Output the [X, Y] coordinate of the center of the cell containing the given text.  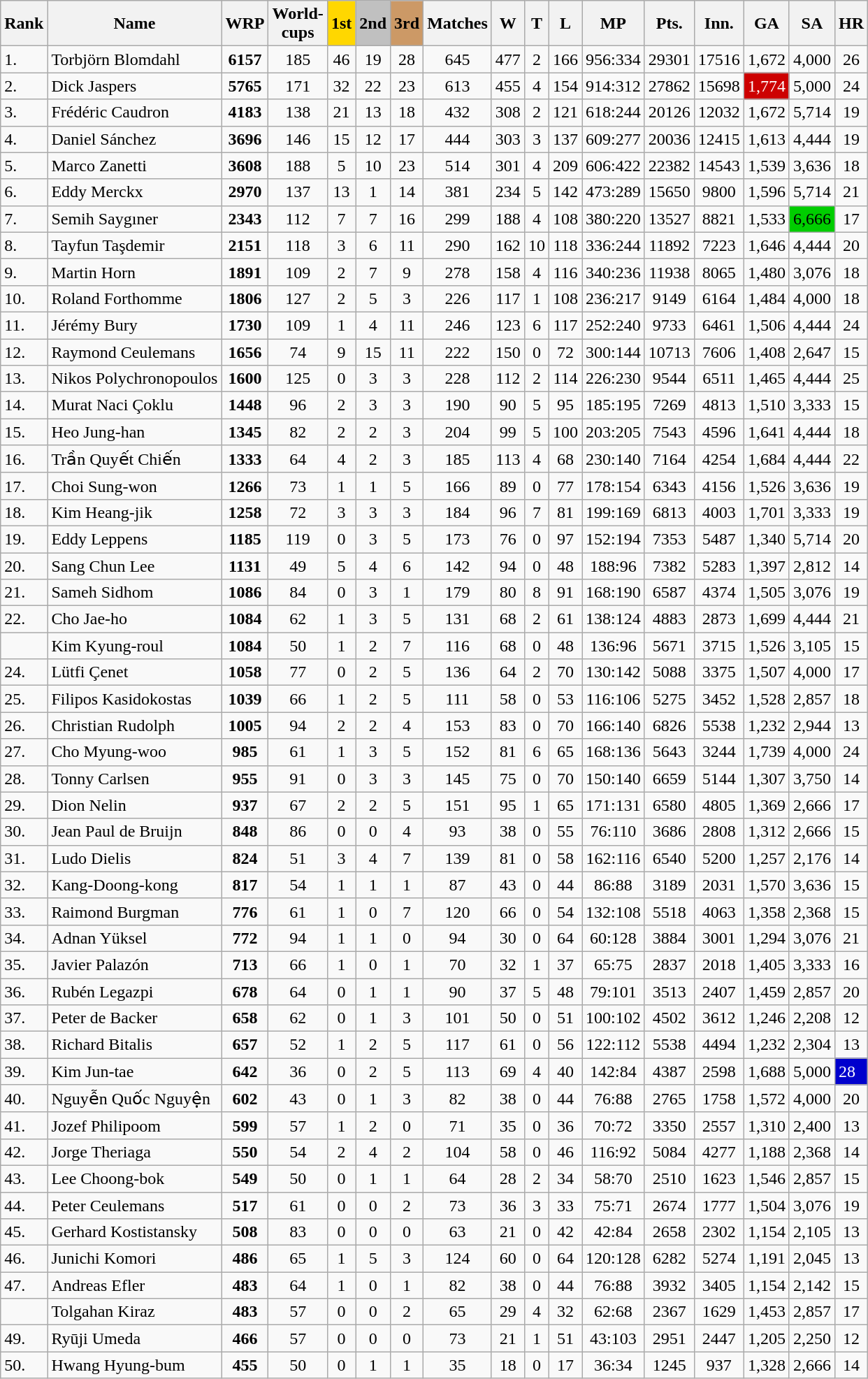
33. [24, 911]
1345 [245, 432]
432 [458, 113]
1,358 [766, 911]
5200 [718, 858]
9544 [670, 379]
World-cups [298, 24]
153 [458, 725]
8 [537, 593]
49 [298, 565]
123 [507, 325]
1730 [245, 325]
2018 [718, 965]
Jorge Theriaga [134, 1152]
7382 [670, 565]
56 [565, 1045]
43:103 [613, 1338]
2,812 [812, 565]
Jozef Philipoom [134, 1125]
1185 [245, 539]
8821 [718, 219]
Adnan Yüksel [134, 938]
3884 [670, 938]
27. [24, 752]
179 [458, 593]
Kim Heang-jik [134, 512]
Dick Jaspers [134, 86]
12. [24, 352]
4813 [718, 405]
136:96 [613, 646]
2970 [245, 192]
3612 [718, 1018]
26. [24, 725]
1039 [245, 699]
76:110 [613, 832]
Pts. [670, 24]
1,507 [766, 672]
36. [24, 992]
3932 [670, 1285]
2,647 [812, 352]
204 [458, 432]
32. [24, 885]
6540 [670, 858]
1,369 [766, 805]
33 [565, 1206]
6,666 [812, 219]
30. [24, 832]
602 [245, 1099]
301 [507, 166]
2598 [718, 1071]
5274 [718, 1259]
514 [458, 166]
246 [458, 325]
6461 [718, 325]
1,408 [766, 352]
473:289 [613, 192]
69 [507, 1071]
Frédéric Caudron [134, 113]
2557 [718, 1125]
Jean Paul de Bruijn [134, 832]
5084 [670, 1152]
466 [245, 1338]
308 [507, 113]
11. [24, 325]
120:128 [613, 1259]
1,570 [766, 885]
Kang-Doong-kong [134, 885]
166:140 [613, 725]
39. [24, 1071]
380:220 [613, 219]
25. [24, 699]
1,506 [766, 325]
1448 [245, 405]
3686 [670, 832]
549 [245, 1178]
2,176 [812, 858]
8. [24, 245]
1,405 [766, 965]
Dion Nelin [134, 805]
Lee Choong-bok [134, 1178]
13527 [670, 219]
230:140 [613, 459]
52 [298, 1045]
3189 [670, 885]
20. [24, 565]
Gerhard Kostistansky [134, 1232]
60:128 [613, 938]
4502 [670, 1018]
6587 [670, 593]
Matches [458, 24]
2nd [373, 24]
168:190 [613, 593]
125 [298, 379]
37. [24, 1018]
14543 [718, 166]
1,572 [766, 1099]
162:116 [613, 858]
65:75 [613, 965]
16. [24, 459]
2951 [670, 1338]
Jérémy Bury [134, 325]
152:194 [613, 539]
2658 [670, 1232]
Ryūji Umeda [134, 1338]
4494 [718, 1045]
1,701 [766, 512]
Peter de Backer [134, 1018]
Christian Rudolph [134, 725]
1,528 [766, 699]
76 [507, 539]
985 [245, 752]
6511 [718, 379]
79:101 [613, 992]
7543 [670, 432]
5487 [718, 539]
848 [245, 832]
1,699 [766, 619]
5. [24, 166]
60 [507, 1259]
190 [458, 405]
86:88 [613, 885]
152 [458, 752]
4277 [718, 1152]
2,250 [812, 1338]
27862 [670, 86]
46. [24, 1259]
599 [245, 1125]
1,397 [766, 565]
9. [24, 272]
1,257 [766, 858]
1,539 [766, 166]
4. [24, 139]
10. [24, 298]
63 [458, 1232]
1,684 [766, 459]
5518 [670, 911]
171 [298, 86]
139 [458, 858]
29301 [670, 59]
9800 [718, 192]
Richard Bitalis [134, 1045]
1,613 [766, 139]
5144 [718, 779]
4254 [718, 459]
3513 [670, 992]
1,480 [766, 272]
3rd [407, 24]
89 [507, 486]
609:277 [613, 139]
146 [298, 139]
Nguyễn Quốc Nguyện [134, 1099]
150 [507, 352]
124 [458, 1259]
Tayfun Taşdemir [134, 245]
2447 [718, 1338]
1,533 [766, 219]
Cho Jae-ho [134, 619]
Filipos Kasidokostas [134, 699]
31. [24, 858]
3405 [718, 1285]
1,739 [766, 752]
19. [24, 539]
11938 [670, 272]
3696 [245, 139]
2,142 [812, 1285]
1,646 [766, 245]
772 [245, 938]
678 [245, 992]
2,045 [812, 1259]
30 [507, 938]
4374 [718, 593]
1,294 [766, 938]
2343 [245, 219]
Raimond Burgman [134, 911]
645 [458, 59]
WRP [245, 24]
Tonny Carlsen [134, 779]
Semih Saygıner [134, 219]
290 [458, 245]
18. [24, 512]
2. [24, 86]
104 [458, 1152]
203:205 [613, 432]
Rubén Legazpi [134, 992]
122:112 [613, 1045]
Sang Chun Lee [134, 565]
99 [507, 432]
199:169 [613, 512]
6813 [670, 512]
Heo Jung-han [134, 432]
642 [245, 1071]
Ludo Dielis [134, 858]
303 [507, 139]
Rank [24, 24]
2,105 [812, 1232]
101 [458, 1018]
2,304 [812, 1045]
49. [24, 1338]
97 [565, 539]
1600 [245, 379]
Kim Jun-tae [134, 1071]
1,484 [766, 298]
5765 [245, 86]
20126 [670, 113]
2674 [670, 1206]
3452 [718, 699]
136 [458, 672]
Murat Naci Çoklu [134, 405]
162 [507, 245]
508 [245, 1232]
47. [24, 1285]
93 [458, 832]
132:108 [613, 911]
36:34 [613, 1365]
299 [458, 219]
42 [565, 1232]
8065 [718, 272]
70:72 [613, 1125]
3,105 [812, 646]
13. [24, 379]
58:70 [613, 1178]
222 [458, 352]
12032 [718, 113]
Daniel Sánchez [134, 139]
154 [565, 86]
228 [458, 379]
1,774 [766, 86]
2510 [670, 1178]
6282 [670, 1259]
2031 [718, 885]
1,453 [766, 1312]
3244 [718, 752]
55 [565, 832]
Andreas Efler [134, 1285]
20036 [670, 139]
955 [245, 779]
1,504 [766, 1206]
1,510 [766, 405]
Sameh Sidhom [134, 593]
100:102 [613, 1018]
L [565, 24]
2765 [670, 1099]
226 [458, 298]
3715 [718, 646]
1,641 [766, 432]
178:154 [613, 486]
1,205 [766, 1338]
1806 [245, 298]
477 [507, 59]
1st [341, 24]
7223 [718, 245]
517 [245, 1206]
486 [245, 1259]
42. [24, 1152]
151 [458, 805]
1,191 [766, 1259]
114 [565, 379]
111 [458, 699]
6164 [718, 298]
1,307 [766, 779]
44. [24, 1206]
12415 [718, 139]
80 [507, 593]
776 [245, 911]
41. [24, 1125]
2,400 [812, 1125]
1629 [718, 1312]
7606 [718, 352]
3001 [718, 938]
3375 [718, 672]
Peter Ceulemans [134, 1206]
956:334 [613, 59]
34. [24, 938]
150:140 [613, 779]
17516 [718, 59]
2837 [670, 965]
4805 [718, 805]
5671 [670, 646]
14. [24, 405]
121 [565, 113]
1258 [245, 512]
2151 [245, 245]
62:68 [613, 1312]
188:96 [613, 565]
67 [298, 805]
86 [298, 832]
29 [507, 1312]
1,459 [766, 992]
142:84 [613, 1071]
15650 [670, 192]
119 [298, 539]
4156 [718, 486]
Marco Zanetti [134, 166]
340:236 [613, 272]
1,465 [766, 379]
1,546 [766, 1178]
87 [458, 885]
606:422 [613, 166]
34 [565, 1178]
236:217 [613, 298]
Trần Quyết Chiến [134, 459]
SA [812, 24]
GA [766, 24]
5275 [670, 699]
336:244 [613, 245]
24. [24, 672]
1,340 [766, 539]
1266 [245, 486]
6. [24, 192]
120 [458, 911]
MP [613, 24]
28. [24, 779]
381 [458, 192]
2,944 [812, 725]
43. [24, 1178]
75:71 [613, 1206]
Javier Palazón [134, 965]
2407 [718, 992]
1656 [245, 352]
7. [24, 219]
1131 [245, 565]
21. [24, 593]
3,750 [812, 779]
130:142 [613, 672]
6343 [670, 486]
1891 [245, 272]
234 [507, 192]
17. [24, 486]
50. [24, 1365]
713 [245, 965]
4003 [718, 512]
3350 [670, 1125]
127 [298, 298]
1245 [670, 1365]
2302 [718, 1232]
2873 [718, 619]
5088 [670, 672]
252:240 [613, 325]
444 [458, 139]
4883 [670, 619]
Tolgahan Kiraz [134, 1312]
1,688 [766, 1071]
1,328 [766, 1365]
1. [24, 59]
158 [507, 272]
40 [565, 1071]
26 [851, 59]
Inn. [718, 24]
209 [565, 166]
4183 [245, 113]
Eddy Leppens [134, 539]
T [537, 24]
35. [24, 965]
173 [458, 539]
1,188 [766, 1152]
7269 [670, 405]
1086 [245, 593]
29. [24, 805]
817 [245, 885]
1333 [245, 459]
300:144 [613, 352]
131 [458, 619]
658 [245, 1018]
226:230 [613, 379]
22382 [670, 166]
2808 [718, 832]
914:312 [613, 86]
75 [507, 779]
168:136 [613, 752]
Choi Sung-won [134, 486]
145 [458, 779]
138 [298, 113]
Name [134, 24]
184 [458, 512]
824 [245, 858]
Hwang Hyung-bum [134, 1365]
1,312 [766, 832]
7164 [670, 459]
42:84 [613, 1232]
15. [24, 432]
1058 [245, 672]
6659 [670, 779]
2,208 [812, 1018]
Raymond Ceulemans [134, 352]
5283 [718, 565]
10713 [670, 352]
5643 [670, 752]
4063 [718, 911]
171:131 [613, 805]
11892 [670, 245]
Cho Myung-woo [134, 752]
6580 [670, 805]
71 [458, 1125]
45. [24, 1232]
1,310 [766, 1125]
116:92 [613, 1152]
138:124 [613, 619]
3608 [245, 166]
1,596 [766, 192]
6826 [670, 725]
1777 [718, 1206]
4387 [670, 1071]
9733 [670, 325]
Martin Horn [134, 272]
W [507, 24]
HR [851, 24]
7353 [670, 539]
74 [298, 352]
3. [24, 113]
4596 [718, 432]
Junichi Komori [134, 1259]
185:195 [613, 405]
1758 [718, 1099]
Torbjörn Blomdahl [134, 59]
1005 [245, 725]
1623 [718, 1178]
6157 [245, 59]
657 [245, 1045]
Kim Kyung-roul [134, 646]
53 [565, 699]
15698 [718, 86]
Nikos Polychronopoulos [134, 379]
1,246 [766, 1018]
Lütfi Çenet [134, 672]
9149 [670, 298]
40. [24, 1099]
116:106 [613, 699]
2367 [670, 1312]
618:244 [613, 113]
84 [298, 593]
Eddy Merckx [134, 192]
25 [851, 379]
38. [24, 1045]
1,505 [766, 593]
22. [24, 619]
278 [458, 272]
550 [245, 1152]
Roland Forthomme [134, 298]
613 [458, 86]
100 [565, 432]
